Identify which cell holds the provided text, then report its [x, y] central coordinate. 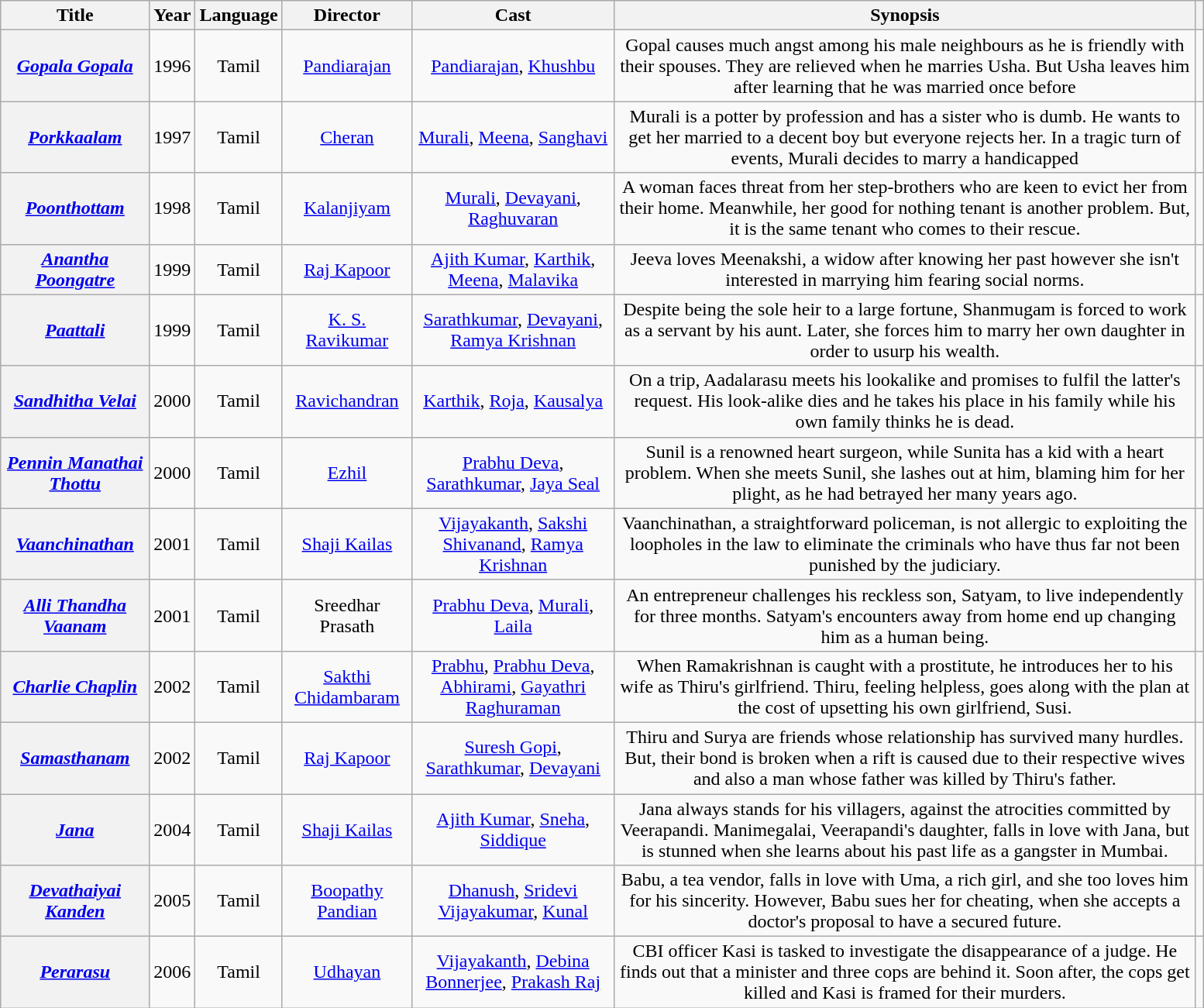
Paattali [75, 330]
Ajith Kumar, Sneha, Siddique [513, 829]
Title [75, 15]
Pandiarajan [347, 66]
Ezhil [347, 473]
Pennin Manathai Thottu [75, 473]
Udhayan [347, 972]
Prabhu Deva, Murali, Laila [513, 615]
Suresh Gopi, Sarathkumar, Devayani [513, 758]
Synopsis [905, 15]
2006 [172, 972]
Vijayakanth, Debina Bonnerjee, Prakash Raj [513, 972]
Director [347, 15]
Cheran [347, 137]
Vaanchinathan [75, 544]
2004 [172, 829]
Language [239, 15]
Perarasu [75, 972]
Poonthottam [75, 208]
1997 [172, 137]
Charlie Chaplin [75, 686]
Anantha Poongatre [75, 270]
2005 [172, 901]
Vijayakanth, Sakshi Shivanand, Ramya Krishnan [513, 544]
Porkkaalam [75, 137]
Ravichandran [347, 401]
Boopathy Pandian [347, 901]
Murali, Meena, Sanghavi [513, 137]
Samasthanam [75, 758]
Karthik, Roja, Kausalya [513, 401]
Cast [513, 15]
Ajith Kumar, Karthik, Meena, Malavika [513, 270]
Jeeva loves Meenakshi, a widow after knowing her past however she isn't interested in marrying him fearing social norms. [905, 270]
Murali, Devayani, Raghuvaran [513, 208]
1998 [172, 208]
1996 [172, 66]
Alli Thandha Vaanam [75, 615]
Jana [75, 829]
Gopala Gopala [75, 66]
K. S. Ravikumar [347, 330]
Sakthi Chidambaram [347, 686]
Year [172, 15]
Pandiarajan, Khushbu [513, 66]
Sarathkumar, Devayani, Ramya Krishnan [513, 330]
Sandhitha Velai [75, 401]
Dhanush, Sridevi Vijayakumar, Kunal [513, 901]
Prabhu Deva, Sarathkumar, Jaya Seal [513, 473]
Sreedhar Prasath [347, 615]
Prabhu, Prabhu Deva, Abhirami, Gayathri Raghuraman [513, 686]
Kalanjiyam [347, 208]
Devathaiyai Kanden [75, 901]
